Provide the [x, y] coordinate of the cell's center where the given text is located.  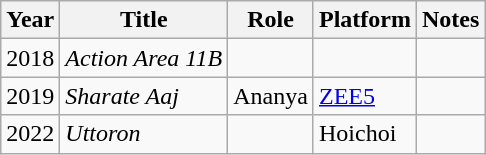
2022 [30, 134]
Role [271, 20]
Hoichoi [364, 134]
Platform [364, 20]
Title [144, 20]
Year [30, 20]
Sharate Aaj [144, 96]
Notes [450, 20]
ZEE5 [364, 96]
Action Area 11B [144, 58]
Ananya [271, 96]
2019 [30, 96]
2018 [30, 58]
Uttoron [144, 134]
